Search for the cell housing the specified text and yield its [x, y] center coordinate. 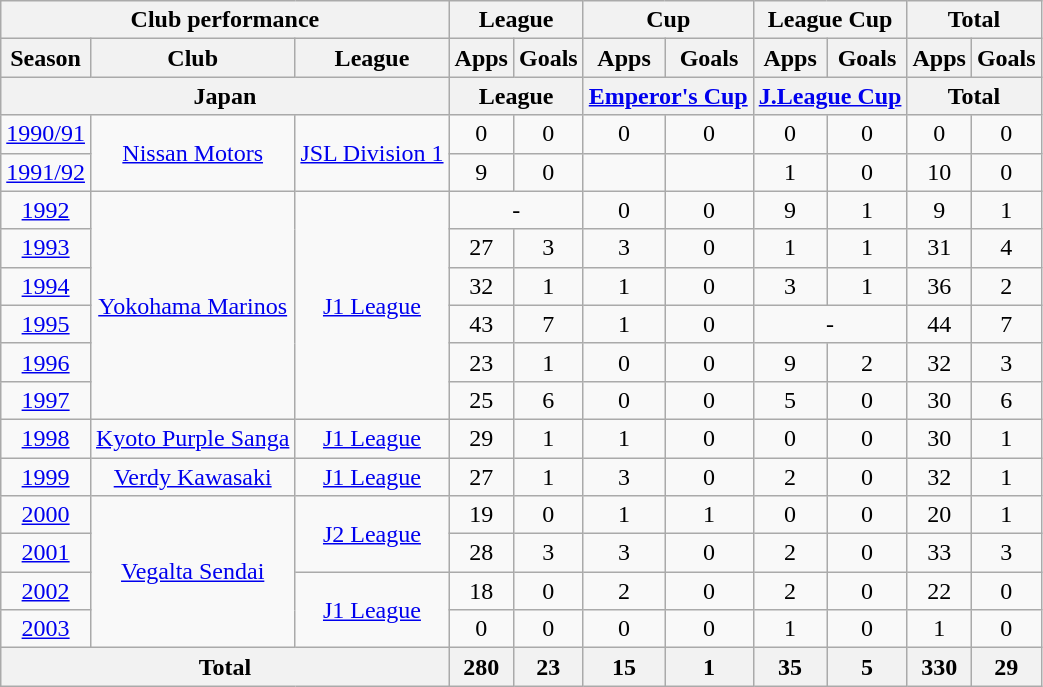
36 [939, 286]
28 [481, 553]
43 [481, 324]
25 [481, 400]
19 [481, 515]
2002 [46, 591]
2003 [46, 629]
J.League Cup [830, 96]
2001 [46, 553]
1994 [46, 286]
Club [192, 58]
15 [624, 667]
Kyoto Purple Sanga [192, 438]
330 [939, 667]
10 [939, 172]
Cup [668, 20]
4 [1006, 248]
1995 [46, 324]
1992 [46, 210]
Verdy Kawasaki [192, 477]
Vegalta Sendai [192, 572]
Club performance [225, 20]
1990/91 [46, 134]
Japan [225, 96]
280 [481, 667]
31 [939, 248]
20 [939, 515]
18 [481, 591]
Emperor's Cup [668, 96]
League Cup [830, 20]
1998 [46, 438]
Nissan Motors [192, 153]
1997 [46, 400]
JSL Division 1 [372, 153]
22 [939, 591]
1996 [46, 362]
Season [46, 58]
1993 [46, 248]
J2 League [372, 534]
33 [939, 553]
1999 [46, 477]
2000 [46, 515]
35 [790, 667]
Yokohama Marinos [192, 305]
44 [939, 324]
1991/92 [46, 172]
